Determine the [X, Y] coordinate at the center of the cell enclosing the given text.  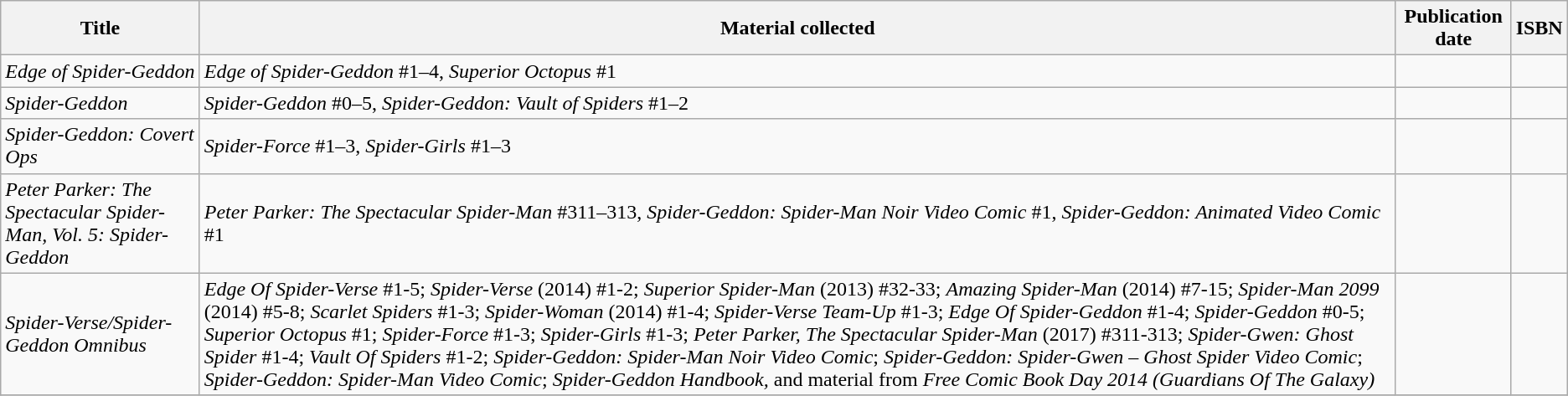
Spider-Force #1–3, Spider-Girls #1–3 [797, 146]
ISBN [1540, 28]
Material collected [797, 28]
Spider-Geddon #0–5, Spider-Geddon: Vault of Spiders #1–2 [797, 103]
Spider-Verse/Spider-Geddon Omnibus [101, 334]
Peter Parker: The Spectacular Spider-Man, Vol. 5: Spider-Geddon [101, 223]
Title [101, 28]
Spider-Geddon: Covert Ops [101, 146]
Publication date [1453, 28]
Peter Parker: The Spectacular Spider-Man #311–313, Spider-Geddon: Spider-Man Noir Video Comic #1, Spider-Geddon: Animated Video Comic #1 [797, 223]
Spider-Geddon [101, 103]
Edge of Spider-Geddon [101, 71]
Edge of Spider-Geddon #1–4, Superior Octopus #1 [797, 71]
